For the text-containing cell, return its midpoint in (x, y) coordinate format. 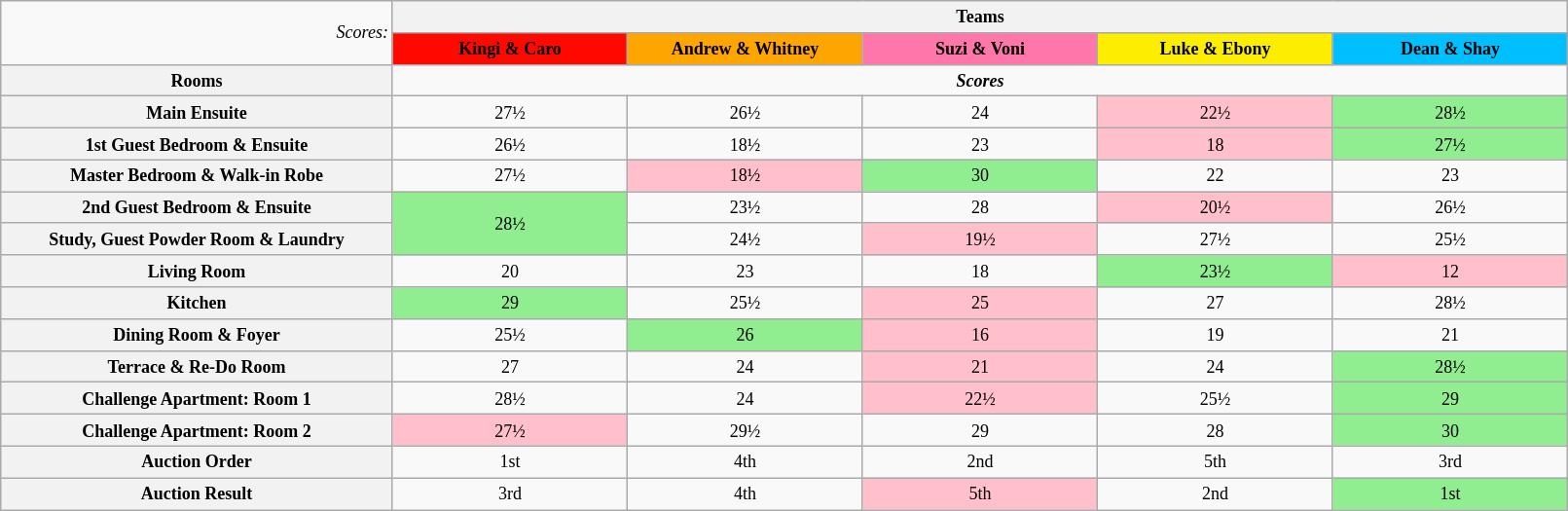
Kingi & Caro (510, 49)
24½ (746, 239)
16 (980, 335)
19½ (980, 239)
22 (1216, 175)
Andrew & Whitney (746, 49)
Master Bedroom & Walk-in Robe (197, 175)
20½ (1216, 208)
Dining Room & Foyer (197, 335)
Challenge Apartment: Room 1 (197, 399)
26 (746, 335)
Dean & Shay (1450, 49)
19 (1216, 335)
Challenge Apartment: Room 2 (197, 430)
Luke & Ebony (1216, 49)
Auction Result (197, 494)
2nd Guest Bedroom & Ensuite (197, 208)
29½ (746, 430)
Living Room (197, 271)
Study, Guest Powder Room & Laundry (197, 239)
Terrace & Re-Do Room (197, 366)
Scores: (197, 33)
12 (1450, 271)
Suzi & Voni (980, 49)
25 (980, 304)
Main Ensuite (197, 113)
Rooms (197, 80)
Scores (980, 80)
1st Guest Bedroom & Ensuite (197, 144)
Kitchen (197, 304)
Teams (980, 18)
20 (510, 271)
Auction Order (197, 461)
